Capture the cell that displays the provided text and extract its (X, Y) central coordinate. 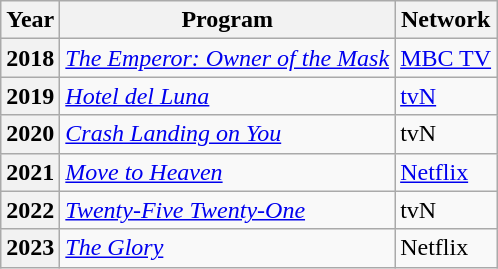
2019 (30, 96)
2022 (30, 210)
2023 (30, 248)
2021 (30, 172)
Program (228, 20)
Network (446, 20)
2018 (30, 58)
Hotel del Luna (228, 96)
Year (30, 20)
MBC TV (446, 58)
Move to Heaven (228, 172)
The Glory (228, 248)
Twenty-Five Twenty-One (228, 210)
The Emperor: Owner of the Mask (228, 58)
2020 (30, 134)
Crash Landing on You (228, 134)
